Provide the (X, Y) coordinate of the cell's center where the given text is located.  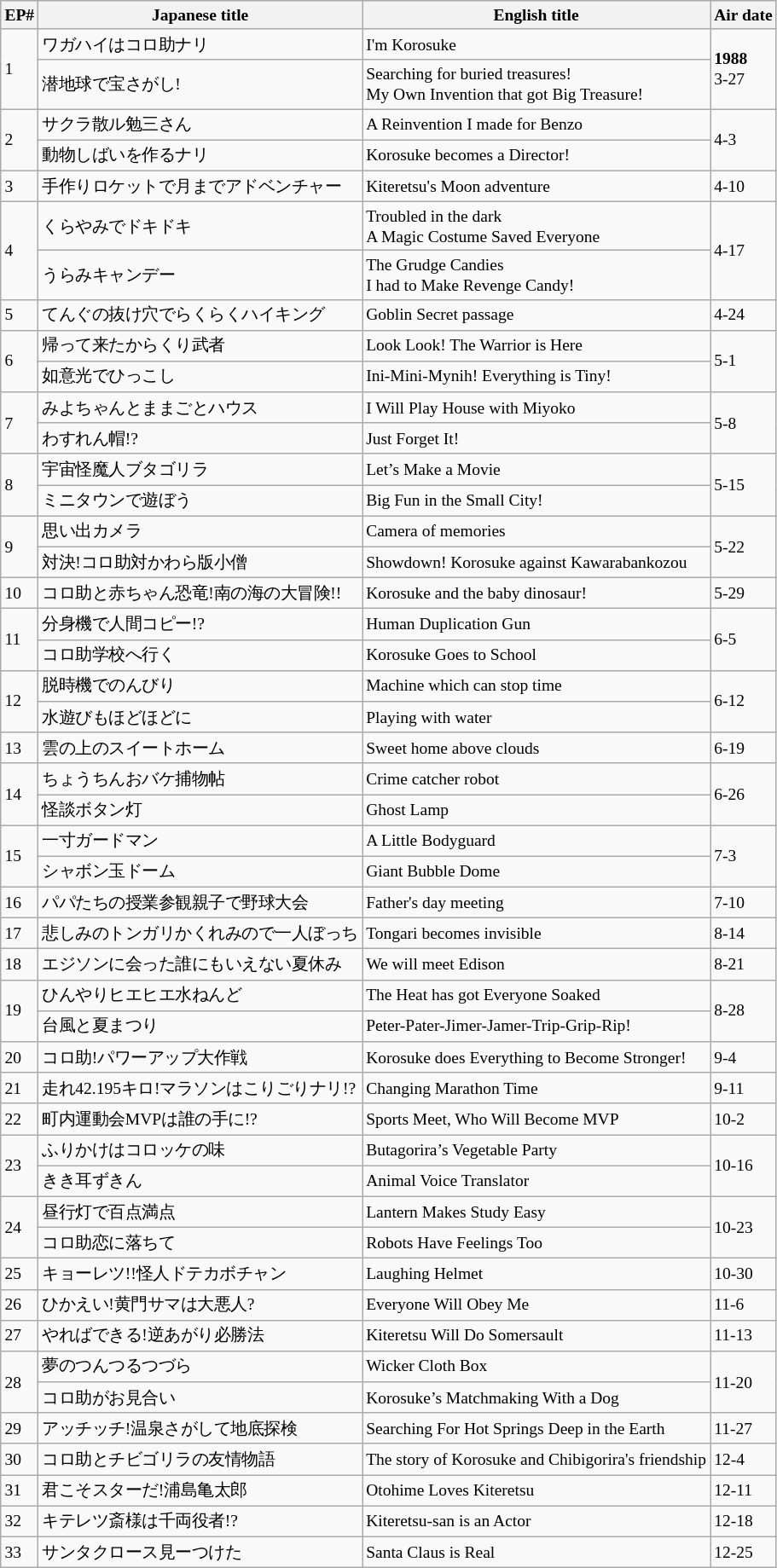
一寸ガードマン (200, 841)
The Grudge CandiesI had to Make Revenge Candy! (536, 275)
13 (20, 748)
28 (20, 1383)
コロ助とチビゴリラの友情物語 (200, 1459)
Sweet home above clouds (536, 748)
Human Duplication Gun (536, 624)
ふりかけはコロッケの味 (200, 1150)
The Heat has got Everyone Soaked (536, 995)
思い出カメラ (200, 531)
Kiteretsu Will Do Somersault (536, 1335)
A Little Bodyguard (536, 841)
6-12 (744, 701)
9-4 (744, 1057)
ワガハイはコロ助ナリ (200, 44)
脱時機でのんびり (200, 686)
6 (20, 362)
動物しばいを作るナリ (200, 155)
Air date (744, 15)
10 (20, 593)
Santa Claus is Real (536, 1552)
てんぐの抜け穴でらくらくハイキング (200, 315)
如意光でひっこし (200, 377)
EP# (20, 15)
27 (20, 1335)
怪談ボタン灯 (200, 810)
Animal Voice Translator (536, 1181)
Wicker Cloth Box (536, 1367)
22 (20, 1119)
Everyone Will Obey Me (536, 1305)
5-22 (744, 547)
Machine which can stop time (536, 686)
悲しみのトンガリかくれみので一人ぼっち (200, 934)
潜地球で宝さがし! (200, 84)
コロ助と赤ちゃん恐竜!南の海の大冒険!! (200, 593)
6-19 (744, 748)
パパたちの授業参観親子で野球大会 (200, 902)
コロ助!パワーアップ大作戦 (200, 1057)
18 (20, 964)
11-6 (744, 1305)
Lantern Makes Study Easy (536, 1212)
7-10 (744, 902)
11 (20, 639)
29 (20, 1428)
Robots Have Feelings Too (536, 1242)
キテレツ斎様は千両役者!? (200, 1521)
君こそスターだ!浦島亀太郎 (200, 1490)
I Will Play House with Miyoko (536, 408)
コロ助恋に落ちて (200, 1242)
19 (20, 1011)
Korosuke becomes a Director! (536, 155)
台風と夏まつり (200, 1026)
Big Fun in the Small City! (536, 500)
アッチッチ!温泉さがして地底探検 (200, 1428)
きき耳ずきん (200, 1181)
エジソンに会った誰にもいえない夏休み (200, 964)
19883-27 (744, 69)
Ghost Lamp (536, 810)
やればできる!逆あがり必勝法 (200, 1335)
15 (20, 856)
9 (20, 547)
手作りロケットで月までアドベンチャー (200, 186)
ひかえい!黄門サマは大悪人? (200, 1305)
Korosuke’s Matchmaking With a Dog (536, 1397)
4-10 (744, 186)
7 (20, 423)
Let’s Make a Movie (536, 469)
17 (20, 934)
7-3 (744, 856)
Butagorira’s Vegetable Party (536, 1150)
21 (20, 1088)
Kiteretsu-san is an Actor (536, 1521)
16 (20, 902)
Searching for buried treasures!My Own Invention that got Big Treasure! (536, 84)
キョーレツ!!怪人ドテカボチャン (200, 1274)
Peter-Pater-Jimer-Jamer-Trip-Grip-Rip! (536, 1026)
10-2 (744, 1119)
宇宙怪魔人ブタゴリラ (200, 469)
分身機で人間コピー!? (200, 624)
町内運動会MVPは誰の手に!? (200, 1119)
The story of Korosuke and Chibigorira's friendship (536, 1459)
32 (20, 1521)
25 (20, 1274)
We will meet Edison (536, 964)
ちょうちんおバケ捕物帖 (200, 778)
24 (20, 1228)
Crime catcher robot (536, 778)
12-11 (744, 1490)
サンタクロース見ーつけた (200, 1552)
Father's day meeting (536, 902)
12 (20, 701)
9-11 (744, 1088)
6-5 (744, 639)
12-18 (744, 1521)
8 (20, 484)
走れ42.195キロ!マラソンはこりごりナリ!? (200, 1088)
10-30 (744, 1274)
I'm Korosuke (536, 44)
Kiteretsu's Moon adventure (536, 186)
Korosuke Goes to School (536, 655)
23 (20, 1166)
12-4 (744, 1459)
Camera of memories (536, 531)
Look Look! The Warrior is Here (536, 345)
31 (20, 1490)
くらやみでドキドキ (200, 225)
コロ助がお見合い (200, 1397)
4-24 (744, 315)
11-27 (744, 1428)
ミニタウンで遊ぼう (200, 500)
6-26 (744, 795)
5-8 (744, 423)
5 (20, 315)
ひんやりヒエヒエ水ねんど (200, 995)
20 (20, 1057)
4 (20, 251)
8-21 (744, 964)
Searching For Hot Springs Deep in the Earth (536, 1428)
A Reinvention I made for Benzo (536, 124)
Sports Meet, Who Will Become MVP (536, 1119)
11-20 (744, 1383)
帰って来たからくり武者 (200, 345)
5-1 (744, 362)
14 (20, 795)
4-3 (744, 140)
26 (20, 1305)
Laughing Helmet (536, 1274)
対決!コロ助対かわら版小僧 (200, 562)
サクラ散ル勉三さん (200, 124)
4-17 (744, 251)
Giant Bubble Dome (536, 871)
夢のつんつるつづら (200, 1367)
8-28 (744, 1011)
Korosuke and the baby dinosaur! (536, 593)
Korosuke does Everything to Become Stronger! (536, 1057)
Playing with water (536, 717)
Changing Marathon Time (536, 1088)
雲の上のスイートホーム (200, 748)
シャボン玉ドーム (200, 871)
5-29 (744, 593)
8-14 (744, 934)
11-13 (744, 1335)
Tongari becomes invisible (536, 934)
Ini-Mini-Mynih! Everything is Tiny! (536, 377)
10-23 (744, 1228)
12-25 (744, 1552)
Goblin Secret passage (536, 315)
5-15 (744, 484)
10-16 (744, 1166)
Showdown! Korosuke against Kawarabankozou (536, 562)
うらみキャンデー (200, 275)
わすれん帽!? (200, 438)
Otohime Loves Kiteretsu (536, 1490)
33 (20, 1552)
2 (20, 140)
1 (20, 69)
水遊びもほどほどに (200, 717)
コロ助学校へ行く (200, 655)
3 (20, 186)
Japanese title (200, 15)
昼行灯で百点満点 (200, 1212)
Just Forget It! (536, 438)
English title (536, 15)
Troubled in the darkA Magic Costume Saved Everyone (536, 225)
みよちゃんとままごとハウス (200, 408)
30 (20, 1459)
